Return the [X, Y] coordinate for the center point of the cell that contains the specified text.  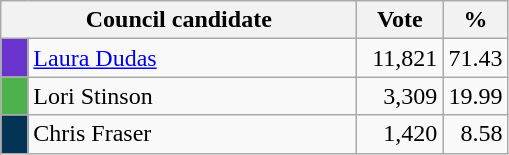
Council candidate [179, 20]
Laura Dudas [192, 58]
11,821 [400, 58]
Lori Stinson [192, 96]
% [476, 20]
19.99 [476, 96]
8.58 [476, 134]
Vote [400, 20]
3,309 [400, 96]
1,420 [400, 134]
71.43 [476, 58]
Chris Fraser [192, 134]
